Search for the cell housing the specified text and yield its (x, y) center coordinate. 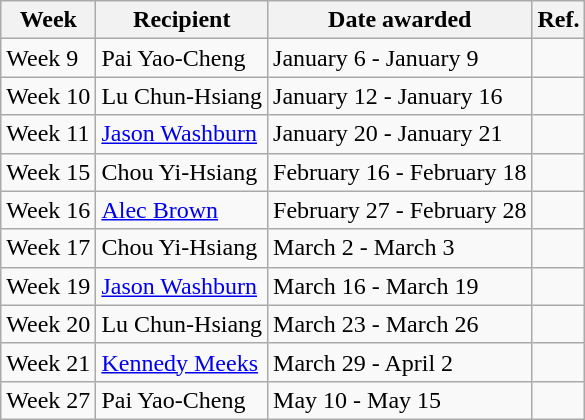
January 12 - January 16 (400, 96)
May 10 - May 15 (400, 400)
Alec Brown (182, 210)
Date awarded (400, 20)
Week 16 (48, 210)
Ref. (558, 20)
January 6 - January 9 (400, 58)
March 29 - April 2 (400, 362)
March 23 - March 26 (400, 324)
Week 11 (48, 134)
February 16 - February 18 (400, 172)
Week 9 (48, 58)
Week 10 (48, 96)
Week 15 (48, 172)
Week 19 (48, 286)
Recipient (182, 20)
Kennedy Meeks (182, 362)
Week 17 (48, 248)
January 20 - January 21 (400, 134)
Week 21 (48, 362)
Week (48, 20)
Week 20 (48, 324)
Week 27 (48, 400)
February 27 - February 28 (400, 210)
March 2 - March 3 (400, 248)
March 16 - March 19 (400, 286)
